Capture the cell that displays the provided text and extract its [x, y] central coordinate. 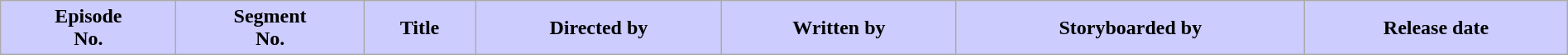
Release date [1437, 28]
EpisodeNo. [88, 28]
Written by [839, 28]
Title [420, 28]
Storyboarded by [1131, 28]
Directed by [599, 28]
SegmentNo. [270, 28]
